From the cell containing the given text, extract its center point as (x, y) coordinate. 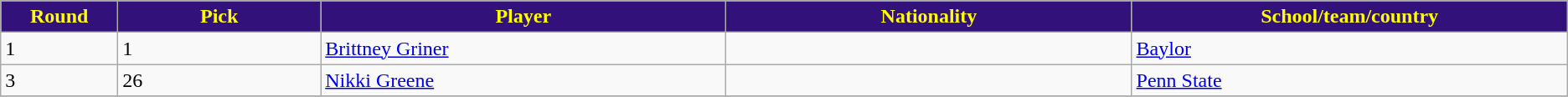
Pick (219, 17)
Player (524, 17)
3 (59, 80)
School/team/country (1349, 17)
Nationality (929, 17)
Penn State (1349, 80)
Baylor (1349, 48)
Nikki Greene (524, 80)
26 (219, 80)
Brittney Griner (524, 48)
Round (59, 17)
